Output the (x, y) coordinate of the center of the cell containing the given text.  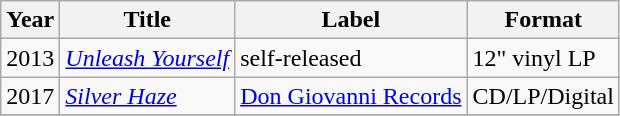
2017 (30, 96)
Unleash Yourself (148, 58)
CD/LP/Digital (543, 96)
12" vinyl LP (543, 58)
Title (148, 20)
Silver Haze (148, 96)
Format (543, 20)
self-released (351, 58)
Don Giovanni Records (351, 96)
Label (351, 20)
Year (30, 20)
2013 (30, 58)
